Capture the cell that displays the provided text and extract its (x, y) central coordinate. 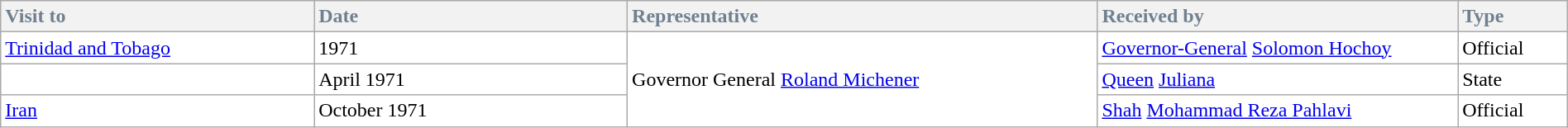
Trinidad and Tobago (157, 48)
Representative (863, 17)
Shah Mohammad Reza Pahlavi (1278, 111)
Date (471, 17)
Type (1513, 17)
Governor General Roland Michener (863, 79)
October 1971 (471, 111)
Received by (1278, 17)
State (1513, 79)
April 1971 (471, 79)
1971 (471, 48)
Queen Juliana (1278, 79)
Iran (157, 111)
Visit to (157, 17)
Governor-General Solomon Hochoy (1278, 48)
